Scan for the cell matching the given text and deliver its [X, Y] coordinate at center. 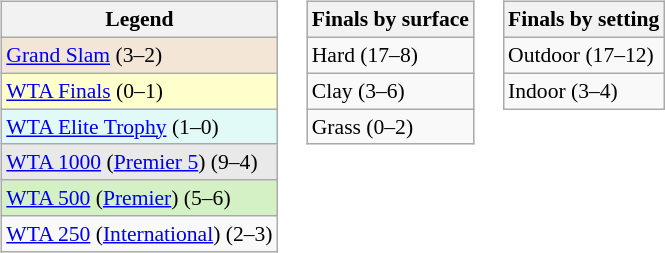
Clay (3–6) [390, 91]
WTA Elite Trophy (1–0) [139, 127]
WTA 500 (Premier) (5–6) [139, 198]
Hard (17–8) [390, 55]
Finals by surface [390, 20]
WTA 1000 (Premier 5) (9–4) [139, 162]
Outdoor (17–12) [584, 55]
Legend [139, 20]
Grass (0–2) [390, 127]
WTA Finals (0–1) [139, 91]
Indoor (3–4) [584, 91]
WTA 250 (International) (2–3) [139, 234]
Finals by setting [584, 20]
Grand Slam (3–2) [139, 55]
